Search for the cell housing the specified text and yield its (X, Y) center coordinate. 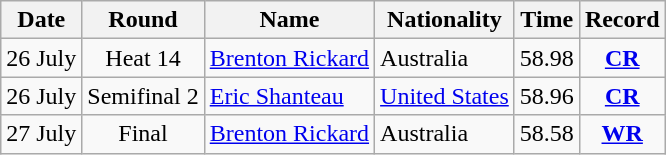
58.58 (546, 134)
Date (42, 20)
WR (622, 134)
27 July (42, 134)
Eric Shanteau (289, 96)
Time (546, 20)
United States (445, 96)
Final (143, 134)
Nationality (445, 20)
Round (143, 20)
Name (289, 20)
Heat 14 (143, 58)
Semifinal 2 (143, 96)
Record (622, 20)
58.96 (546, 96)
58.98 (546, 58)
